Scan for the cell matching the given text and deliver its (X, Y) coordinate at center. 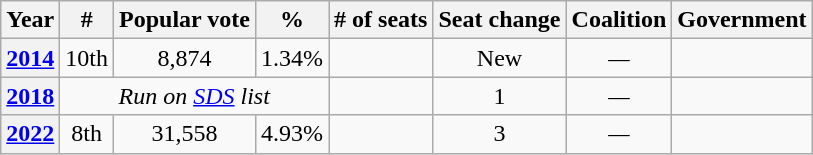
Popular vote (185, 20)
1.34% (292, 58)
8,874 (185, 58)
1 (500, 96)
2022 (30, 134)
4.93% (292, 134)
% (292, 20)
8th (87, 134)
Year (30, 20)
Run on SDS list (194, 96)
2014 (30, 58)
New (500, 58)
3 (500, 134)
# of seats (381, 20)
10th (87, 58)
Government (742, 20)
31,558 (185, 134)
2018 (30, 96)
# (87, 20)
Coalition (619, 20)
Seat change (500, 20)
